From the cell containing the given text, extract its center point as (X, Y) coordinate. 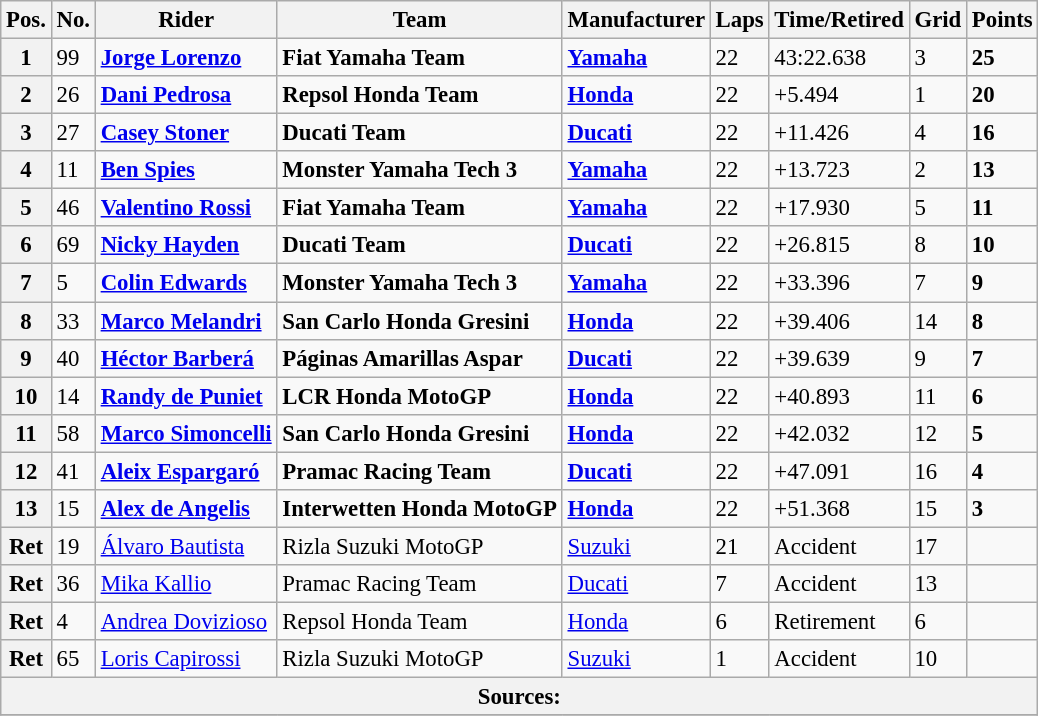
+40.893 (839, 396)
17 (938, 546)
46 (73, 208)
41 (73, 471)
Casey Stoner (186, 133)
Team (420, 20)
36 (73, 584)
Ben Spies (186, 170)
+42.032 (839, 433)
26 (73, 95)
25 (1002, 58)
+26.815 (839, 245)
+11.426 (839, 133)
58 (73, 433)
Jorge Lorenzo (186, 58)
Grid (938, 20)
+33.396 (839, 283)
20 (1002, 95)
Alex de Angelis (186, 509)
Manufacturer (636, 20)
21 (740, 546)
69 (73, 245)
Nicky Hayden (186, 245)
19 (73, 546)
Álvaro Bautista (186, 546)
Time/Retired (839, 20)
Colin Edwards (186, 283)
+17.930 (839, 208)
Aleix Espargaró (186, 471)
Pos. (26, 20)
Loris Capirossi (186, 659)
+5.494 (839, 95)
Marco Simoncelli (186, 433)
33 (73, 321)
Páginas Amarillas Aspar (420, 358)
99 (73, 58)
Marco Melandri (186, 321)
Points (1002, 20)
Laps (740, 20)
43:22.638 (839, 58)
Dani Pedrosa (186, 95)
Andrea Dovizioso (186, 621)
Héctor Barberá (186, 358)
+39.639 (839, 358)
+51.368 (839, 509)
Interwetten Honda MotoGP (420, 509)
Sources: (520, 697)
Mika Kallio (186, 584)
No. (73, 20)
+13.723 (839, 170)
27 (73, 133)
40 (73, 358)
+47.091 (839, 471)
Randy de Puniet (186, 396)
Rider (186, 20)
LCR Honda MotoGP (420, 396)
Retirement (839, 621)
65 (73, 659)
Valentino Rossi (186, 208)
+39.406 (839, 321)
